Search for the cell housing the specified text and yield its (x, y) center coordinate. 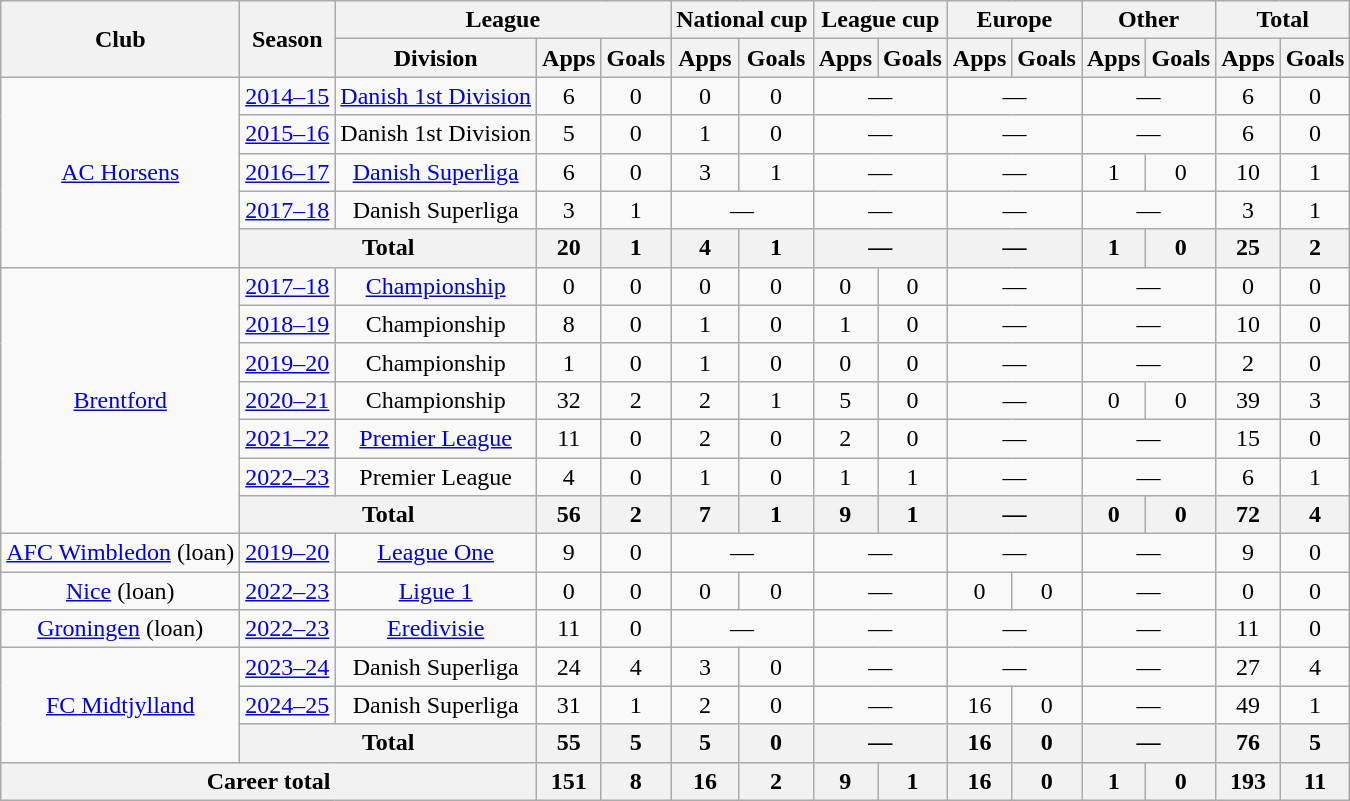
Europe (1014, 20)
Brentford (120, 400)
15 (1248, 438)
27 (1248, 667)
National cup (742, 20)
Nice (loan) (120, 591)
2016–17 (288, 172)
2018–19 (288, 324)
Other (1149, 20)
24 (569, 667)
Ligue 1 (436, 591)
20 (569, 248)
2015–16 (288, 134)
55 (569, 743)
2020–21 (288, 400)
2024–25 (288, 705)
Division (436, 58)
AC Horsens (120, 172)
49 (1248, 705)
FC Midtjylland (120, 705)
Eredivisie (436, 629)
151 (569, 781)
League One (436, 553)
7 (705, 515)
2023–24 (288, 667)
Season (288, 39)
Groningen (loan) (120, 629)
League cup (880, 20)
AFC Wimbledon (loan) (120, 553)
32 (569, 400)
League (503, 20)
31 (569, 705)
2014–15 (288, 96)
2021–22 (288, 438)
72 (1248, 515)
193 (1248, 781)
Club (120, 39)
76 (1248, 743)
25 (1248, 248)
56 (569, 515)
Career total (269, 781)
39 (1248, 400)
